Search for the cell housing the specified text and yield its [x, y] center coordinate. 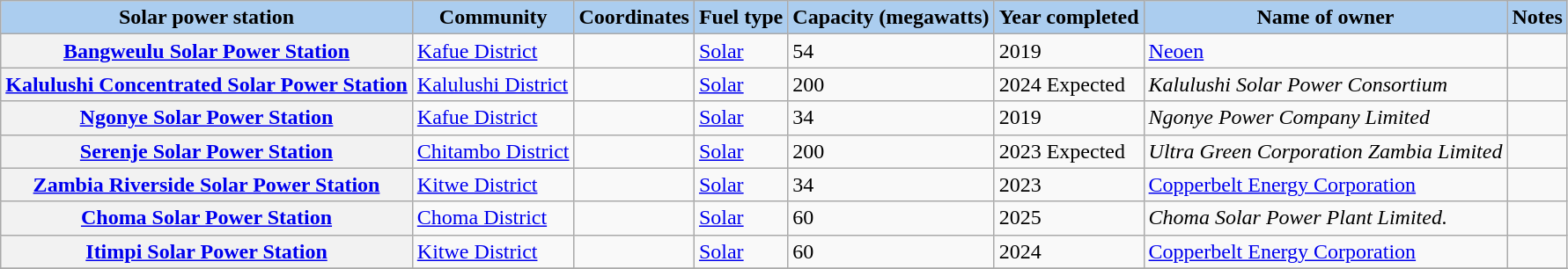
Serenje Solar Power Station [207, 151]
Chitambo District [493, 151]
2024 Expected [1069, 84]
Kalulushi Concentrated Solar Power Station [207, 84]
Zambia Riverside Solar Power Station [207, 185]
Bangweulu Solar Power Station [207, 51]
54 [891, 51]
2024 [1069, 251]
Capacity (megawatts) [891, 18]
2025 [1069, 218]
Kalulushi District [493, 84]
2023 [1069, 185]
Year completed [1069, 18]
Ngonye Solar Power Station [207, 118]
2023 Expected [1069, 151]
Name of owner [1326, 18]
Choma Solar Power Plant Limited. [1326, 218]
Itimpi Solar Power Station [207, 251]
Solar power station [207, 18]
Notes [1537, 18]
Ultra Green Corporation Zambia Limited [1326, 151]
Community [493, 18]
Ngonye Power Company Limited [1326, 118]
Coordinates [634, 18]
Choma Solar Power Station [207, 218]
Kalulushi Solar Power Consortium [1326, 84]
Neoen [1326, 51]
Fuel type [740, 18]
Choma District [493, 218]
